Return (x, y) of the center of cell containing provided text 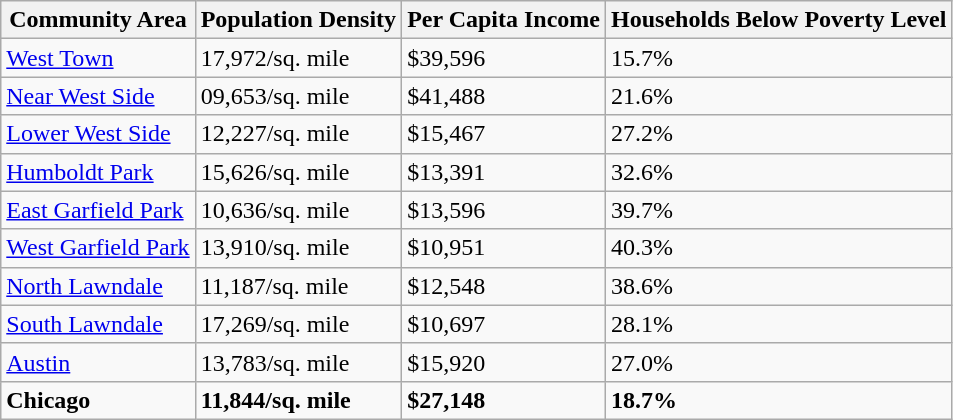
28.1% (779, 324)
Community Area (98, 20)
21.6% (779, 96)
West Garfield Park (98, 248)
27.0% (779, 362)
East Garfield Park (98, 210)
11,844/sq. mile (298, 400)
$10,951 (504, 248)
Near West Side (98, 96)
Population Density (298, 20)
15.7% (779, 58)
Per Capita Income (504, 20)
North Lawndale (98, 286)
$10,697 (504, 324)
09,653/sq. mile (298, 96)
18.7% (779, 400)
15,626/sq. mile (298, 172)
$15,920 (504, 362)
$41,488 (504, 96)
$15,467 (504, 134)
Austin (98, 362)
10,636/sq. mile (298, 210)
13,910/sq. mile (298, 248)
12,227/sq. mile (298, 134)
West Town (98, 58)
South Lawndale (98, 324)
39.7% (779, 210)
Humboldt Park (98, 172)
Chicago (98, 400)
13,783/sq. mile (298, 362)
$12,548 (504, 286)
11,187/sq. mile (298, 286)
38.6% (779, 286)
17,269/sq. mile (298, 324)
Households Below Poverty Level (779, 20)
$27,148 (504, 400)
$13,391 (504, 172)
40.3% (779, 248)
27.2% (779, 134)
Lower West Side (98, 134)
17,972/sq. mile (298, 58)
$13,596 (504, 210)
$39,596 (504, 58)
32.6% (779, 172)
